Provide the [x, y] coordinate of the cell's center where the given text is located.  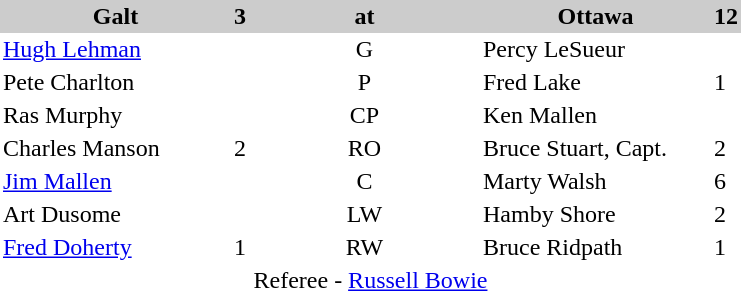
Ottawa [596, 16]
Fred Doherty [116, 248]
G [364, 50]
Charles Manson [116, 148]
Art Dusome [116, 214]
Fred Lake [596, 82]
Galt [116, 16]
Hugh Lehman [116, 50]
CP [364, 116]
Bruce Stuart, Capt. [596, 148]
Ken Mallen [596, 116]
3 [240, 16]
P [364, 82]
Percy LeSueur [596, 50]
6 [726, 182]
Pete Charlton [116, 82]
12 [726, 16]
Hamby Shore [596, 214]
C [364, 182]
RW [364, 248]
Marty Walsh [596, 182]
RO [364, 148]
at [364, 16]
Ras Murphy [116, 116]
LW [364, 214]
Jim Mallen [116, 182]
Bruce Ridpath [596, 248]
